From the cell containing the given text, extract its center point as (X, Y) coordinate. 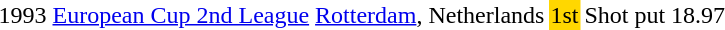
Shot put (625, 15)
1st (564, 15)
European Cup 2nd League (181, 15)
Rotterdam, Netherlands (430, 15)
